Identify which cell holds the provided text, then report its (X, Y) central coordinate. 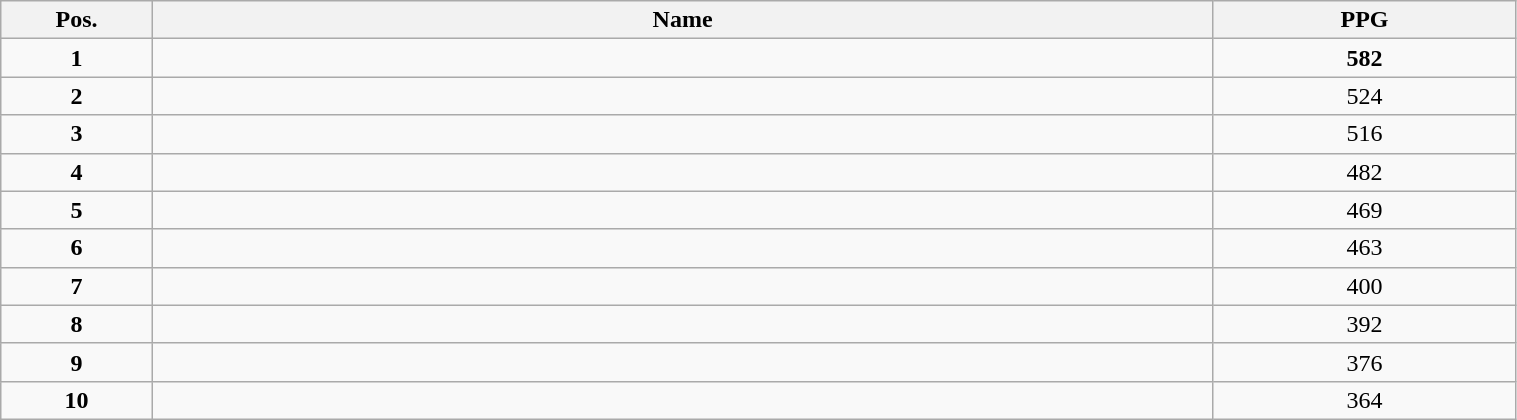
10 (77, 400)
482 (1364, 172)
6 (77, 248)
9 (77, 362)
376 (1364, 362)
2 (77, 96)
8 (77, 324)
7 (77, 286)
PPG (1364, 20)
516 (1364, 134)
400 (1364, 286)
4 (77, 172)
Pos. (77, 20)
524 (1364, 96)
5 (77, 210)
463 (1364, 248)
392 (1364, 324)
469 (1364, 210)
364 (1364, 400)
582 (1364, 58)
1 (77, 58)
3 (77, 134)
Name (682, 20)
